Extract the [X, Y] coordinate from the center of the cell holding the provided text.  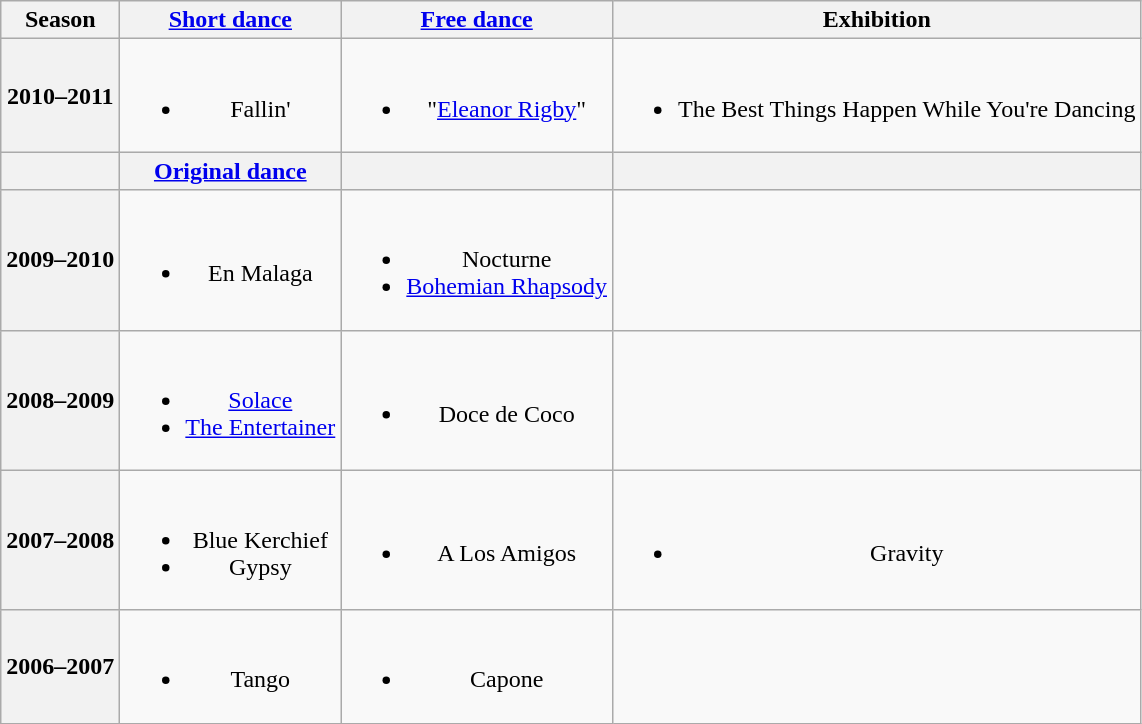
Capone [477, 666]
2008–2009 [60, 400]
A Los Amigos [477, 540]
2006–2007 [60, 666]
En Malaga [230, 260]
Tango [230, 666]
Solace The Entertainer [230, 400]
Gravity [877, 540]
2007–2008 [60, 540]
Blue Kerchief Gypsy [230, 540]
Season [60, 20]
Fallin' [230, 96]
Doce de Coco [477, 400]
Short dance [230, 20]
2010–2011 [60, 96]
Exhibition [877, 20]
Nocturne Bohemian Rhapsody [477, 260]
"Eleanor Rigby" [477, 96]
Free dance [477, 20]
The Best Things Happen While You're Dancing [877, 96]
2009–2010 [60, 260]
Original dance [230, 171]
